From the cell containing the given text, extract its center point as (x, y) coordinate. 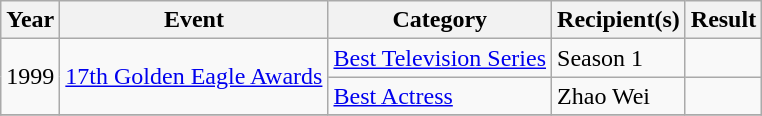
Result (723, 20)
Recipient(s) (619, 20)
Event (194, 20)
Year (30, 20)
Season 1 (619, 58)
Best Actress (440, 96)
1999 (30, 77)
Category (440, 20)
Best Television Series (440, 58)
17th Golden Eagle Awards (194, 77)
Zhao Wei (619, 96)
